Determine the [X, Y] coordinate at the center of the cell enclosing the given text.  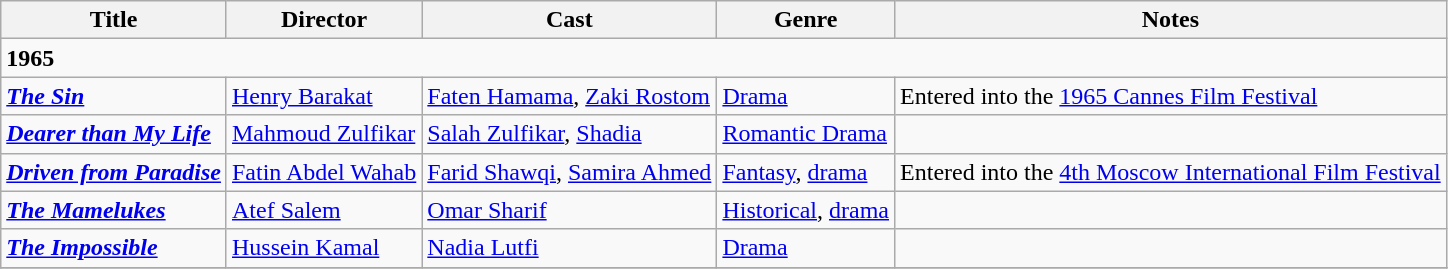
Mahmoud Zulfikar [324, 134]
Cast [570, 20]
1965 [724, 58]
Entered into the 1965 Cannes Film Festival [1171, 96]
Romantic Drama [806, 134]
The Sin [114, 96]
Title [114, 20]
Nadia Lutfi [570, 248]
The Impossible [114, 248]
The Mamelukes [114, 210]
Faten Hamama, Zaki Rostom [570, 96]
Director [324, 20]
Genre [806, 20]
Dearer than My Life [114, 134]
Farid Shawqi, Samira Ahmed [570, 172]
Entered into the 4th Moscow International Film Festival [1171, 172]
Henry Barakat [324, 96]
Salah Zulfikar, Shadia [570, 134]
Notes [1171, 20]
Atef Salem [324, 210]
Omar Sharif [570, 210]
Driven from Paradise [114, 172]
Historical, drama [806, 210]
Fatin Abdel Wahab [324, 172]
Hussein Kamal [324, 248]
Fantasy, drama [806, 172]
